Locate the cell with the specified text and output its (x, y) center coordinate. 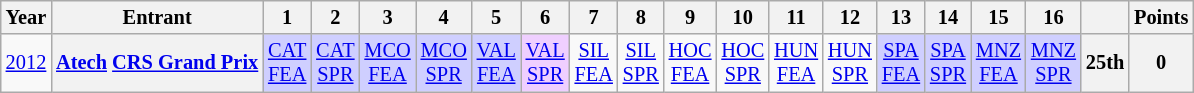
9 (690, 17)
5 (496, 17)
16 (1054, 17)
12 (850, 17)
10 (742, 17)
MNZFEA (998, 63)
3 (387, 17)
CATFEA (287, 63)
6 (546, 17)
Entrant (157, 17)
25th (1105, 63)
SPAFEA (901, 63)
8 (641, 17)
HUNFEA (796, 63)
MCOSPR (444, 63)
14 (948, 17)
SILSPR (641, 63)
HOCSPR (742, 63)
VALSPR (546, 63)
Atech CRS Grand Prix (157, 63)
HOCFEA (690, 63)
HUNSPR (850, 63)
CATSPR (335, 63)
Year (26, 17)
7 (594, 17)
VALFEA (496, 63)
MNZSPR (1054, 63)
15 (998, 17)
2 (335, 17)
SILFEA (594, 63)
MCOFEA (387, 63)
SPASPR (948, 63)
13 (901, 17)
4 (444, 17)
11 (796, 17)
2012 (26, 63)
Points (1161, 17)
1 (287, 17)
0 (1161, 63)
